From the cell containing the given text, extract its center point as [x, y] coordinate. 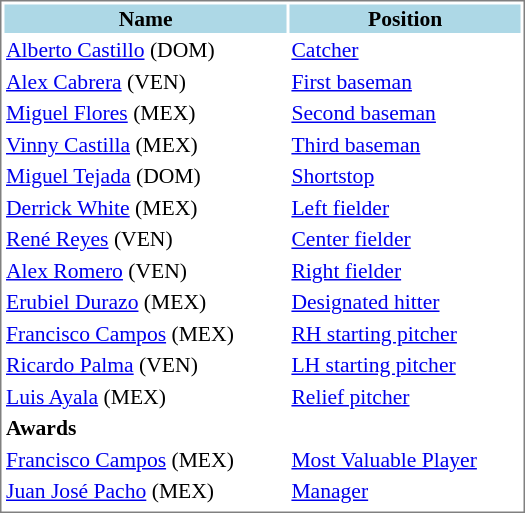
Relief pitcher [406, 396]
Derrick White (MEX) [145, 208]
Luis Ayala (MEX) [145, 396]
First baseman [406, 82]
Miguel Flores (MEX) [145, 113]
Alex Romero (VEN) [145, 270]
Miguel Tejada (DOM) [145, 176]
Center fielder [406, 239]
Shortstop [406, 176]
Vinny Castilla (MEX) [145, 144]
RH starting pitcher [406, 334]
Catcher [406, 50]
Alex Cabrera (VEN) [145, 82]
Third baseman [406, 144]
Right fielder [406, 270]
Ricardo Palma (VEN) [145, 365]
Left fielder [406, 208]
Position [406, 18]
Awards [145, 428]
Juan José Pacho (MEX) [145, 491]
Designated hitter [406, 302]
Alberto Castillo (DOM) [145, 50]
Name [145, 18]
Most Valuable Player [406, 460]
LH starting pitcher [406, 365]
Second baseman [406, 113]
René Reyes (VEN) [145, 239]
Manager [406, 491]
Erubiel Durazo (MEX) [145, 302]
